For the text-containing cell, return its midpoint in (X, Y) coordinate format. 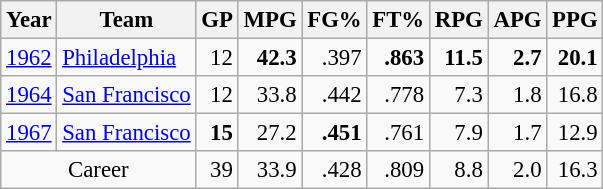
.428 (334, 170)
15 (217, 133)
1962 (29, 58)
.809 (398, 170)
FT% (398, 20)
APG (518, 20)
33.9 (270, 170)
7.3 (458, 95)
1967 (29, 133)
1.7 (518, 133)
2.7 (518, 58)
.761 (398, 133)
39 (217, 170)
.397 (334, 58)
33.8 (270, 95)
7.9 (458, 133)
16.3 (575, 170)
.778 (398, 95)
.451 (334, 133)
1.8 (518, 95)
Year (29, 20)
GP (217, 20)
FG% (334, 20)
16.8 (575, 95)
27.2 (270, 133)
12.9 (575, 133)
Team (126, 20)
11.5 (458, 58)
Philadelphia (126, 58)
RPG (458, 20)
1964 (29, 95)
2.0 (518, 170)
.442 (334, 95)
PPG (575, 20)
20.1 (575, 58)
Career (98, 170)
.863 (398, 58)
8.8 (458, 170)
MPG (270, 20)
42.3 (270, 58)
